From the cell containing the given text, extract its center point as (x, y) coordinate. 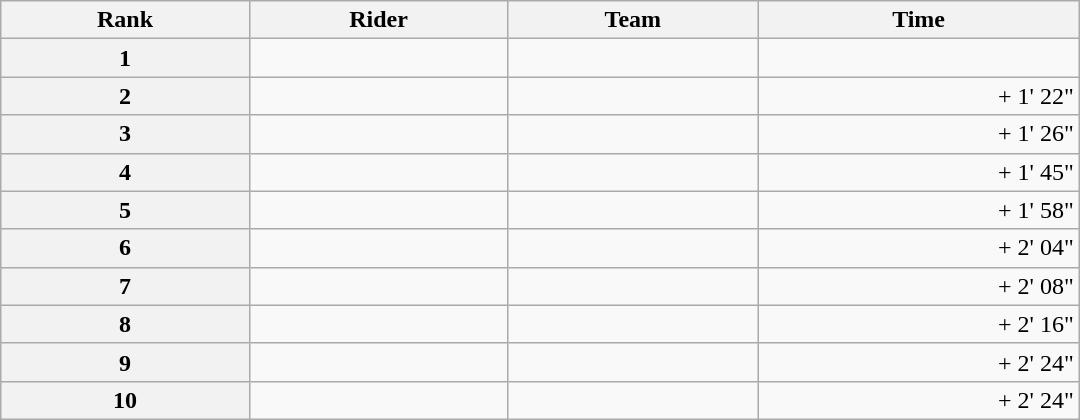
7 (126, 286)
Rider (378, 20)
+ 1' 26" (918, 134)
1 (126, 58)
4 (126, 172)
+ 1' 58" (918, 210)
Rank (126, 20)
5 (126, 210)
3 (126, 134)
9 (126, 362)
10 (126, 400)
Team (633, 20)
Time (918, 20)
6 (126, 248)
+ 2' 04" (918, 248)
+ 1' 45" (918, 172)
+ 2' 08" (918, 286)
+ 1' 22" (918, 96)
8 (126, 324)
+ 2' 16" (918, 324)
2 (126, 96)
